Pinpoint the cell where the given text exists, returning its [X, Y] midpoint coordinate. 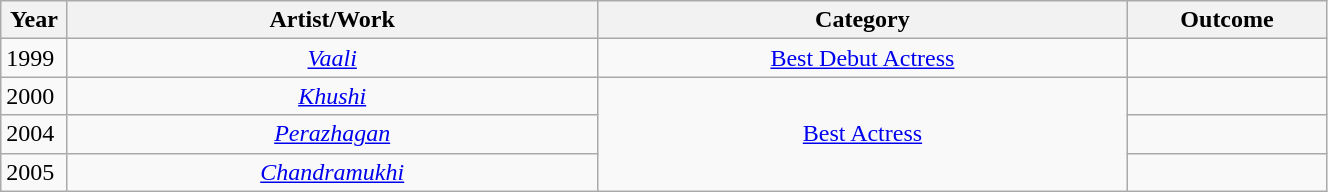
2000 [34, 96]
Best Debut Actress [862, 58]
2005 [34, 172]
Chandramukhi [332, 172]
Khushi [332, 96]
Vaali [332, 58]
1999 [34, 58]
Artist/Work [332, 20]
Outcome [1228, 20]
Year [34, 20]
2004 [34, 134]
Category [862, 20]
Perazhagan [332, 134]
Best Actress [862, 134]
